Search for the cell housing the specified text and yield its (X, Y) center coordinate. 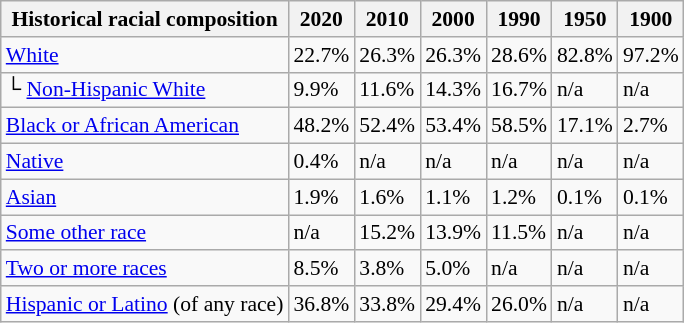
97.2% (651, 55)
13.9% (453, 233)
2000 (453, 19)
Hispanic or Latino (of any race) (145, 304)
48.2% (321, 126)
2020 (321, 19)
1.6% (387, 197)
53.4% (453, 126)
Native (145, 162)
└ Non-Hispanic White (145, 90)
58.5% (519, 126)
26.0% (519, 304)
Some other race (145, 233)
1.9% (321, 197)
82.8% (585, 55)
11.5% (519, 233)
28.6% (519, 55)
1.1% (453, 197)
8.5% (321, 269)
Historical racial composition (145, 19)
1900 (651, 19)
33.8% (387, 304)
29.4% (453, 304)
52.4% (387, 126)
2010 (387, 19)
1.2% (519, 197)
Black or African American (145, 126)
2.7% (651, 126)
Asian (145, 197)
5.0% (453, 269)
22.7% (321, 55)
3.8% (387, 269)
15.2% (387, 233)
16.7% (519, 90)
White (145, 55)
0.4% (321, 162)
14.3% (453, 90)
Two or more races (145, 269)
1990 (519, 19)
36.8% (321, 304)
1950 (585, 19)
11.6% (387, 90)
17.1% (585, 126)
9.9% (321, 90)
